Detect which cell encompasses the target text, then output its [x, y] center coordinate. 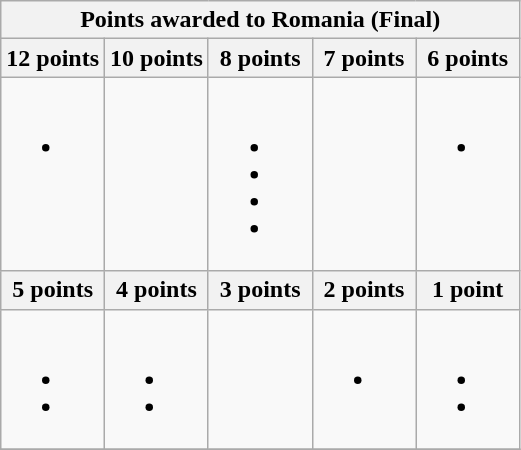
7 points [364, 58]
5 points [53, 290]
3 points [260, 290]
6 points [468, 58]
8 points [260, 58]
1 point [468, 290]
10 points [157, 58]
Points awarded to Romania (Final) [260, 20]
2 points [364, 290]
4 points [157, 290]
12 points [53, 58]
